Find where the given text appears and provide that cell's center as (x, y) coordinate. 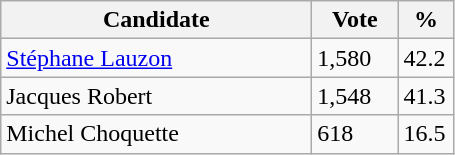
% (426, 20)
16.5 (426, 134)
618 (355, 134)
Michel Choquette (156, 134)
1,580 (355, 58)
1,548 (355, 96)
Jacques Robert (156, 96)
Vote (355, 20)
41.3 (426, 96)
42.2 (426, 58)
Candidate (156, 20)
Stéphane Lauzon (156, 58)
